Return the (X, Y) coordinate for the center point of the cell that contains the specified text.  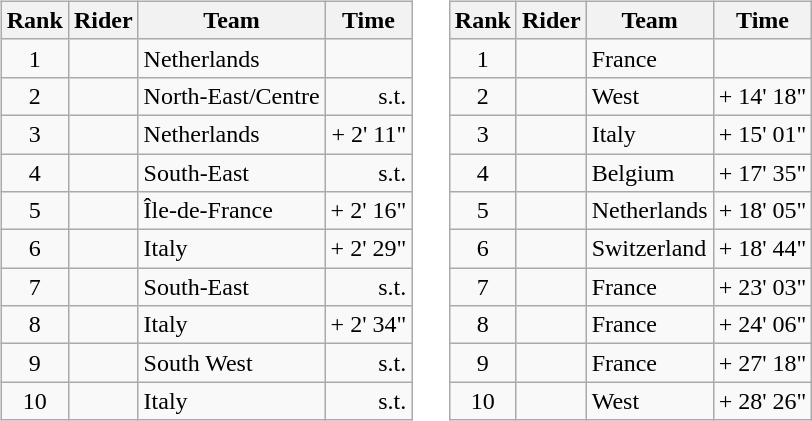
+ 18' 05" (762, 211)
Île-de-France (232, 211)
+ 15' 01" (762, 134)
Belgium (650, 173)
+ 23' 03" (762, 287)
+ 28' 26" (762, 401)
+ 2' 29" (368, 249)
North-East/Centre (232, 96)
Switzerland (650, 249)
+ 24' 06" (762, 325)
South West (232, 363)
+ 17' 35" (762, 173)
+ 2' 16" (368, 211)
+ 18' 44" (762, 249)
+ 2' 11" (368, 134)
+ 2' 34" (368, 325)
+ 14' 18" (762, 96)
+ 27' 18" (762, 363)
